Output the [x, y] coordinate of the center of the cell containing the given text.  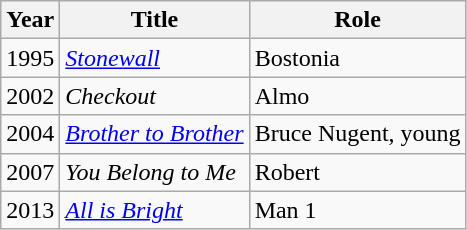
2002 [30, 96]
Role [358, 20]
Almo [358, 96]
Year [30, 20]
Man 1 [358, 210]
All is Bright [154, 210]
Bostonia [358, 58]
Checkout [154, 96]
2004 [30, 134]
2013 [30, 210]
Brother to Brother [154, 134]
Stonewall [154, 58]
Title [154, 20]
Robert [358, 172]
1995 [30, 58]
Bruce Nugent, young [358, 134]
2007 [30, 172]
You Belong to Me [154, 172]
